Return [x, y] of the center of cell containing provided text 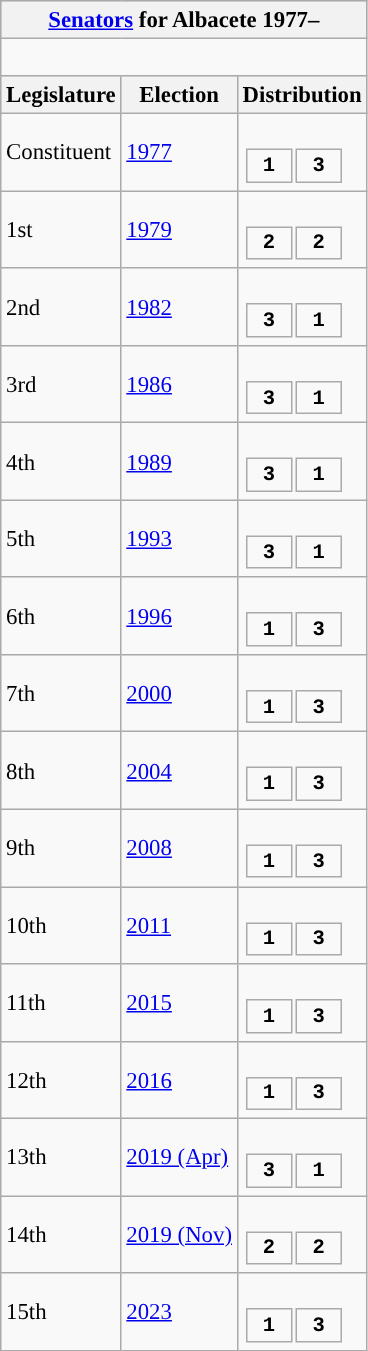
2015 [179, 1002]
1986 [179, 384]
6th [61, 616]
1996 [179, 616]
15th [61, 1312]
5th [61, 538]
2004 [179, 770]
Distribution [302, 95]
2000 [179, 694]
9th [61, 848]
1982 [179, 306]
8th [61, 770]
1st [61, 230]
4th [61, 462]
1993 [179, 538]
12th [61, 1080]
2nd [61, 306]
7th [61, 694]
2011 [179, 926]
2008 [179, 848]
Legislature [61, 95]
1989 [179, 462]
3rd [61, 384]
Senators for Albacete 1977– [184, 20]
14th [61, 1234]
2019 (Apr) [179, 1158]
2016 [179, 1080]
2019 (Nov) [179, 1234]
13th [61, 1158]
11th [61, 1002]
1979 [179, 230]
2023 [179, 1312]
Election [179, 95]
Constituent [61, 152]
10th [61, 926]
1977 [179, 152]
